Provide the (X, Y) coordinate of the cell's center where the given text is located.  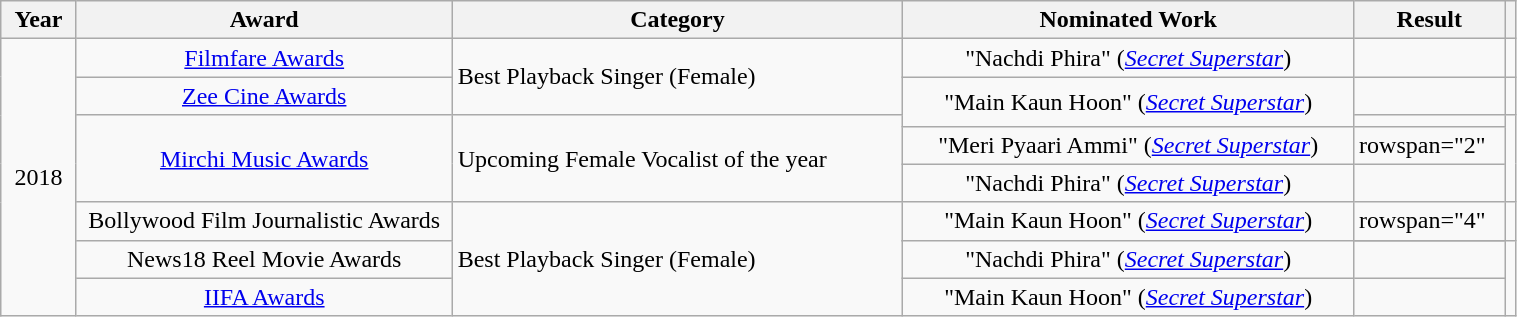
rowspan="4" (1430, 221)
rowspan="2" (1430, 145)
"Meri Pyaari Ammi" (Secret Superstar) (1128, 145)
News18 Reel Movie Awards (264, 259)
IIFA Awards (264, 297)
2018 (39, 178)
Filmfare Awards (264, 58)
Year (39, 20)
Mirchi Music Awards (264, 158)
Bollywood Film Journalistic Awards (264, 221)
Upcoming Female Vocalist of the year (678, 158)
Nominated Work (1128, 20)
Result (1430, 20)
Category (678, 20)
Zee Cine Awards (264, 96)
Award (264, 20)
